Scan for the cell matching the given text and deliver its [X, Y] coordinate at center. 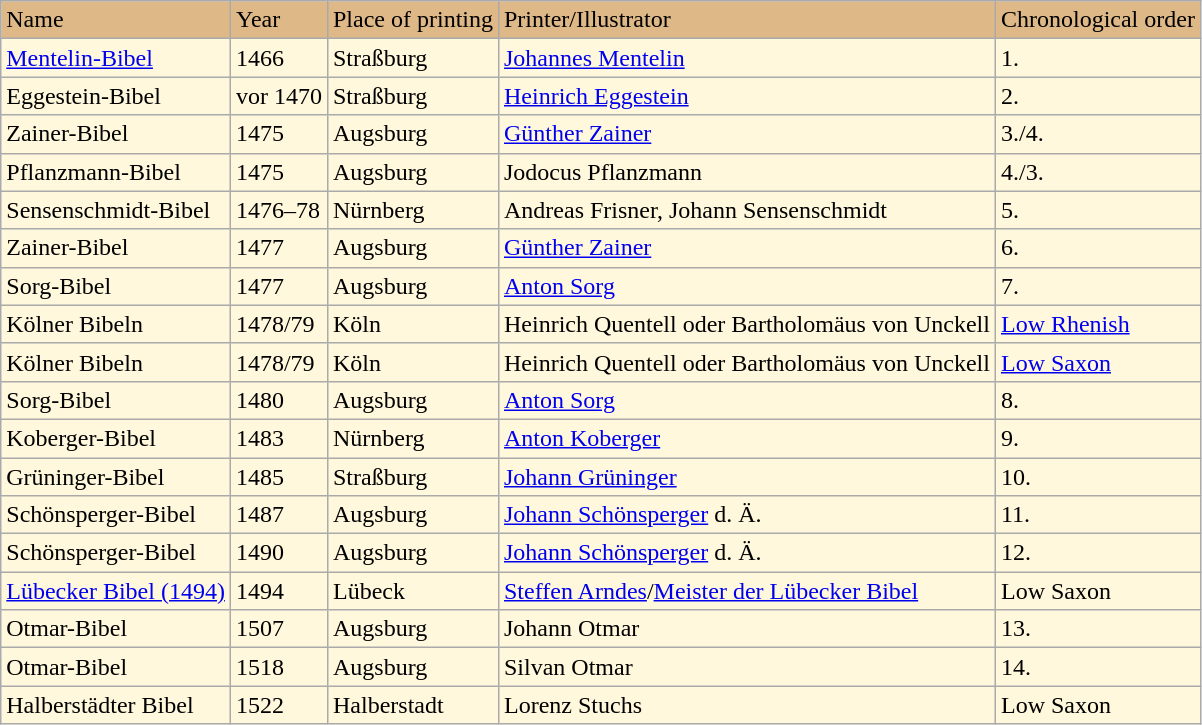
Year [278, 20]
1466 [278, 58]
1490 [278, 553]
Lübecker Bibel (1494) [116, 591]
Johann Grüninger [746, 477]
1480 [278, 400]
1476–78 [278, 210]
Steffen Arndes/Meister der Lübecker Bibel [746, 591]
1487 [278, 515]
12. [1098, 553]
Jodocus Pflanzmann [746, 172]
Koberger-Bibel [116, 438]
7. [1098, 286]
1483 [278, 438]
1518 [278, 667]
Johannes Mentelin [746, 58]
Heinrich Eggestein [746, 96]
Lübeck [412, 591]
Halberstädter Bibel [116, 705]
11. [1098, 515]
Low Rhenish [1098, 324]
1485 [278, 477]
Sensenschmidt-Bibel [116, 210]
2. [1098, 96]
4./3. [1098, 172]
Place of printing [412, 20]
Johann Otmar [746, 629]
Halberstadt [412, 705]
14. [1098, 667]
Lorenz Stuchs [746, 705]
1507 [278, 629]
Andreas Frisner, Johann Sensenschmidt [746, 210]
Printer/Illustrator [746, 20]
3./4. [1098, 134]
Pflanzmann-Bibel [116, 172]
Anton Koberger [746, 438]
13. [1098, 629]
1. [1098, 58]
6. [1098, 248]
vor 1470 [278, 96]
9. [1098, 438]
Eggestein-Bibel [116, 96]
10. [1098, 477]
Grüninger-Bibel [116, 477]
Silvan Otmar [746, 667]
Mentelin-Bibel [116, 58]
1522 [278, 705]
Chronological order [1098, 20]
5. [1098, 210]
8. [1098, 400]
1494 [278, 591]
Name [116, 20]
